Pinpoint the cell where the given text exists, returning its [X, Y] midpoint coordinate. 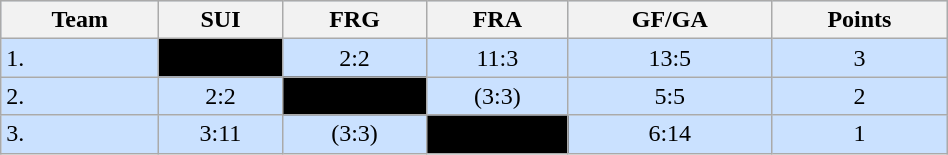
13:5 [670, 58]
Team [80, 20]
1. [80, 58]
Points [860, 20]
SUI [221, 20]
3:11 [221, 134]
2 [860, 96]
5:5 [670, 96]
6:14 [670, 134]
3. [80, 134]
3 [860, 58]
11:3 [498, 58]
FRA [498, 20]
FRG [354, 20]
GF/GA [670, 20]
1 [860, 134]
2. [80, 96]
